For the text-containing cell, return its midpoint in [x, y] coordinate format. 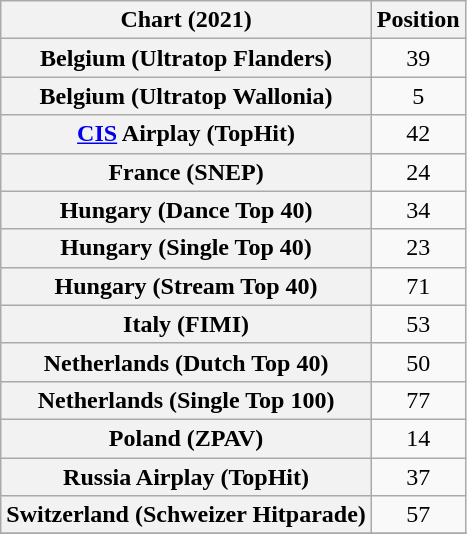
Belgium (Ultratop Flanders) [186, 58]
50 [418, 362]
Position [418, 20]
Netherlands (Dutch Top 40) [186, 362]
5 [418, 96]
77 [418, 400]
57 [418, 515]
53 [418, 324]
37 [418, 477]
42 [418, 134]
Chart (2021) [186, 20]
Italy (FIMI) [186, 324]
24 [418, 172]
Russia Airplay (TopHit) [186, 477]
34 [418, 210]
Belgium (Ultratop Wallonia) [186, 96]
CIS Airplay (TopHit) [186, 134]
France (SNEP) [186, 172]
Netherlands (Single Top 100) [186, 400]
Poland (ZPAV) [186, 438]
71 [418, 286]
39 [418, 58]
14 [418, 438]
Hungary (Single Top 40) [186, 248]
23 [418, 248]
Hungary (Stream Top 40) [186, 286]
Hungary (Dance Top 40) [186, 210]
Switzerland (Schweizer Hitparade) [186, 515]
